Capture the cell that displays the provided text and extract its [x, y] central coordinate. 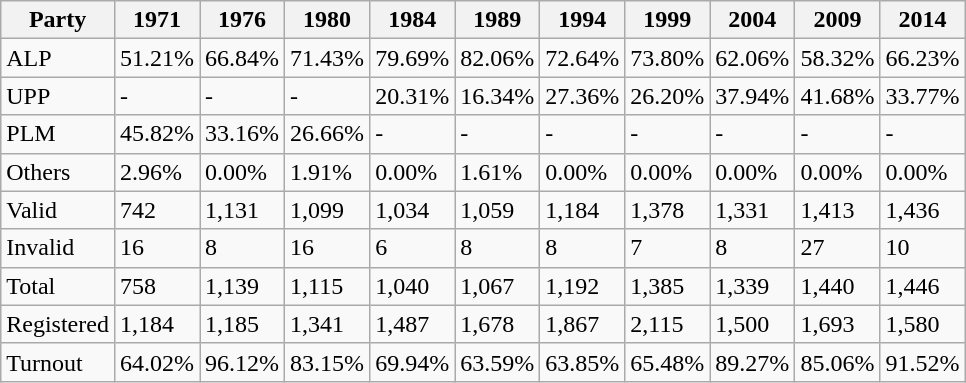
1,487 [412, 324]
1,115 [328, 286]
66.84% [242, 58]
1,185 [242, 324]
6 [412, 248]
Registered [58, 324]
2004 [752, 20]
1,034 [412, 210]
1,446 [922, 286]
65.48% [668, 362]
1,131 [242, 210]
27 [838, 248]
1,413 [838, 210]
1984 [412, 20]
1,139 [242, 286]
1,436 [922, 210]
1999 [668, 20]
1,867 [582, 324]
2.96% [156, 172]
66.23% [922, 58]
1,693 [838, 324]
2009 [838, 20]
1,040 [412, 286]
7 [668, 248]
69.94% [412, 362]
1,385 [668, 286]
1994 [582, 20]
96.12% [242, 362]
Total [58, 286]
1,341 [328, 324]
63.59% [498, 362]
Others [58, 172]
33.77% [922, 96]
26.20% [668, 96]
PLM [58, 134]
26.66% [328, 134]
58.32% [838, 58]
72.64% [582, 58]
83.15% [328, 362]
1,378 [668, 210]
1980 [328, 20]
1989 [498, 20]
51.21% [156, 58]
1,678 [498, 324]
1,331 [752, 210]
1,440 [838, 286]
Valid [58, 210]
33.16% [242, 134]
Party [58, 20]
62.06% [752, 58]
ALP [58, 58]
63.85% [582, 362]
2014 [922, 20]
16.34% [498, 96]
1,192 [582, 286]
1,099 [328, 210]
1976 [242, 20]
742 [156, 210]
27.36% [582, 96]
37.94% [752, 96]
1,500 [752, 324]
85.06% [838, 362]
Invalid [58, 248]
20.31% [412, 96]
1,580 [922, 324]
73.80% [668, 58]
71.43% [328, 58]
1,339 [752, 286]
Turnout [58, 362]
10 [922, 248]
UPP [58, 96]
1.91% [328, 172]
45.82% [156, 134]
82.06% [498, 58]
1.61% [498, 172]
1,067 [498, 286]
758 [156, 286]
91.52% [922, 362]
41.68% [838, 96]
79.69% [412, 58]
2,115 [668, 324]
1,059 [498, 210]
64.02% [156, 362]
1971 [156, 20]
89.27% [752, 362]
